Extract the [x, y] coordinate from the center of the cell holding the provided text.  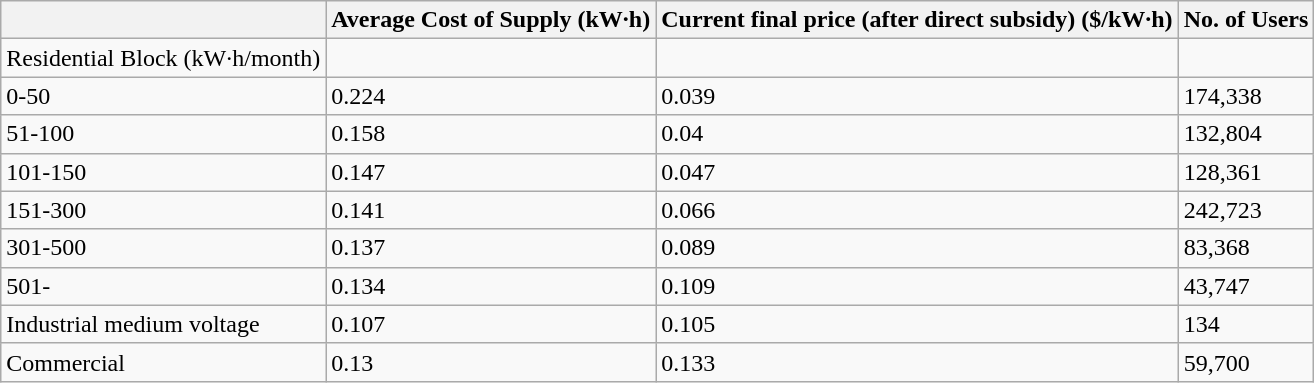
0.141 [491, 210]
Commercial [164, 362]
101-150 [164, 172]
43,747 [1246, 286]
83,368 [1246, 248]
0.13 [491, 362]
0.158 [491, 134]
No. of Users [1246, 20]
151-300 [164, 210]
Current final price (after direct subsidy) ($/kW·h) [917, 20]
0.107 [491, 324]
174,338 [1246, 96]
59,700 [1246, 362]
0.089 [917, 248]
0.105 [917, 324]
Average Cost of Supply (kW·h) [491, 20]
0.047 [917, 172]
0.224 [491, 96]
0.066 [917, 210]
0.039 [917, 96]
0.147 [491, 172]
0.133 [917, 362]
134 [1246, 324]
51-100 [164, 134]
0.04 [917, 134]
128,361 [1246, 172]
0.137 [491, 248]
0.109 [917, 286]
Industrial medium voltage [164, 324]
Residential Block (kW·h/month) [164, 58]
0-50 [164, 96]
301-500 [164, 248]
501- [164, 286]
0.134 [491, 286]
132,804 [1246, 134]
242,723 [1246, 210]
